Return (X, Y) of the center of cell containing provided text 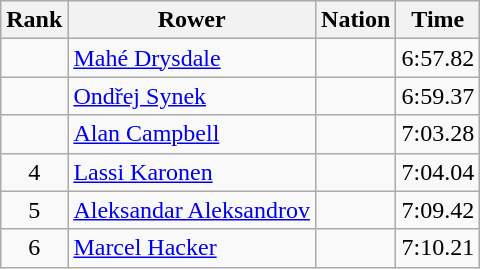
Ondřej Synek (192, 96)
5 (34, 210)
Aleksandar Aleksandrov (192, 210)
4 (34, 172)
Time (438, 20)
6:57.82 (438, 58)
7:09.42 (438, 210)
7:10.21 (438, 248)
6 (34, 248)
Mahé Drysdale (192, 58)
Alan Campbell (192, 134)
Rower (192, 20)
7:04.04 (438, 172)
Nation (356, 20)
Marcel Hacker (192, 248)
Rank (34, 20)
Lassi Karonen (192, 172)
6:59.37 (438, 96)
7:03.28 (438, 134)
